Output the (x, y) coordinate of the center of the cell containing the given text.  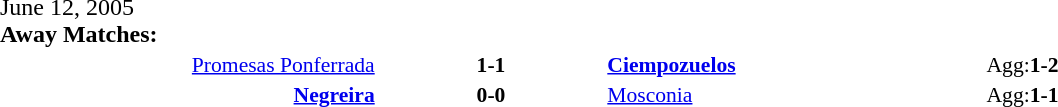
1-1 (492, 64)
Ciempozuelos (795, 64)
